Scan for the cell matching the given text and deliver its (x, y) coordinate at center. 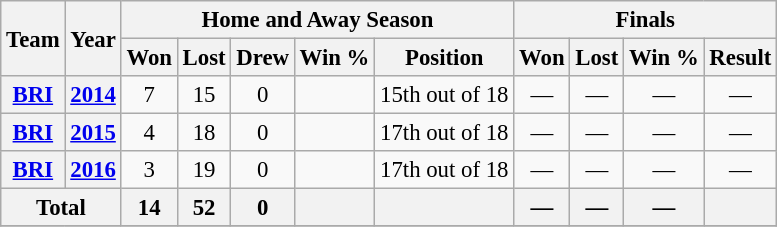
Drew (262, 58)
4 (149, 133)
Total (61, 208)
2015 (93, 133)
2016 (93, 170)
14 (149, 208)
Result (740, 58)
Finals (646, 20)
15th out of 18 (444, 95)
Year (93, 38)
Position (444, 58)
19 (204, 170)
Team (33, 38)
2014 (93, 95)
52 (204, 208)
Home and Away Season (318, 20)
7 (149, 95)
15 (204, 95)
18 (204, 133)
3 (149, 170)
